Return the (X, Y) coordinate for the center point of the cell that contains the specified text.  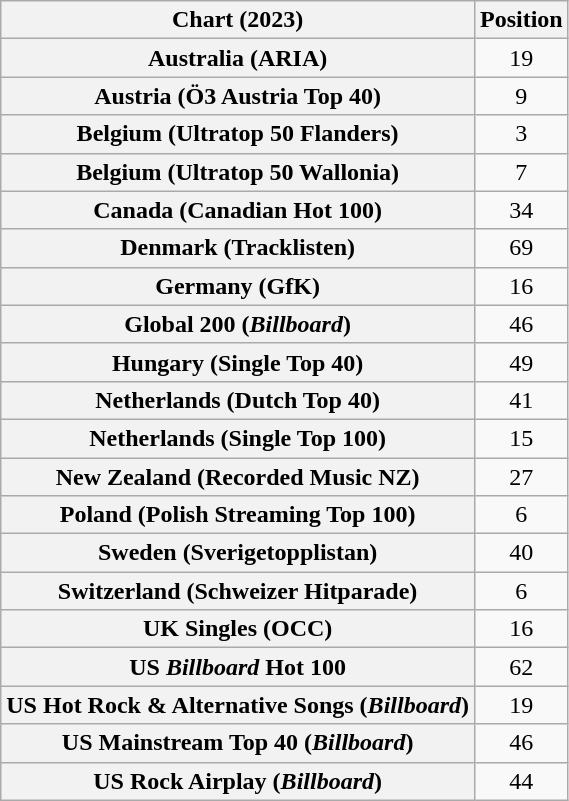
Position (521, 20)
9 (521, 96)
Australia (ARIA) (238, 58)
7 (521, 172)
34 (521, 210)
15 (521, 438)
US Billboard Hot 100 (238, 667)
Netherlands (Single Top 100) (238, 438)
Hungary (Single Top 40) (238, 362)
US Mainstream Top 40 (Billboard) (238, 743)
Chart (2023) (238, 20)
27 (521, 477)
Netherlands (Dutch Top 40) (238, 400)
Denmark (Tracklisten) (238, 248)
US Hot Rock & Alternative Songs (Billboard) (238, 705)
Germany (GfK) (238, 286)
US Rock Airplay (Billboard) (238, 781)
44 (521, 781)
Global 200 (Billboard) (238, 324)
62 (521, 667)
41 (521, 400)
Austria (Ö3 Austria Top 40) (238, 96)
40 (521, 553)
UK Singles (OCC) (238, 629)
Belgium (Ultratop 50 Flanders) (238, 134)
Belgium (Ultratop 50 Wallonia) (238, 172)
Canada (Canadian Hot 100) (238, 210)
Sweden (Sverigetopplistan) (238, 553)
Poland (Polish Streaming Top 100) (238, 515)
3 (521, 134)
49 (521, 362)
New Zealand (Recorded Music NZ) (238, 477)
Switzerland (Schweizer Hitparade) (238, 591)
69 (521, 248)
